Return (x, y) of the center of cell containing provided text 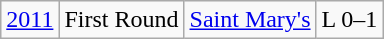
First Round (122, 20)
Saint Mary's (250, 20)
2011 (30, 20)
L 0–1 (350, 20)
